For the text-containing cell, return its midpoint in (X, Y) coordinate format. 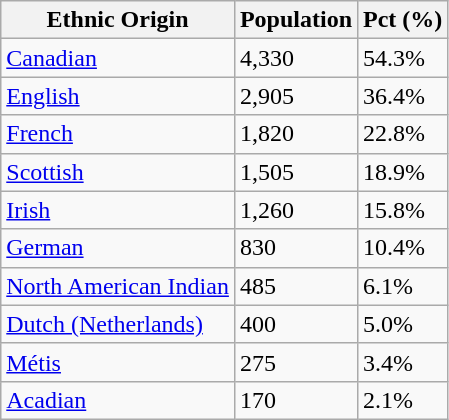
North American Indian (118, 286)
275 (296, 362)
English (118, 96)
10.4% (403, 248)
Canadian (118, 58)
400 (296, 324)
Dutch (Netherlands) (118, 324)
Pct (%) (403, 20)
18.9% (403, 172)
54.3% (403, 58)
5.0% (403, 324)
2,905 (296, 96)
4,330 (296, 58)
German (118, 248)
170 (296, 400)
1,260 (296, 210)
15.8% (403, 210)
3.4% (403, 362)
Irish (118, 210)
485 (296, 286)
6.1% (403, 286)
22.8% (403, 134)
Métis (118, 362)
1,820 (296, 134)
830 (296, 248)
Acadian (118, 400)
36.4% (403, 96)
2.1% (403, 400)
French (118, 134)
Ethnic Origin (118, 20)
Population (296, 20)
Scottish (118, 172)
1,505 (296, 172)
